Scan for the cell matching the given text and deliver its (X, Y) coordinate at center. 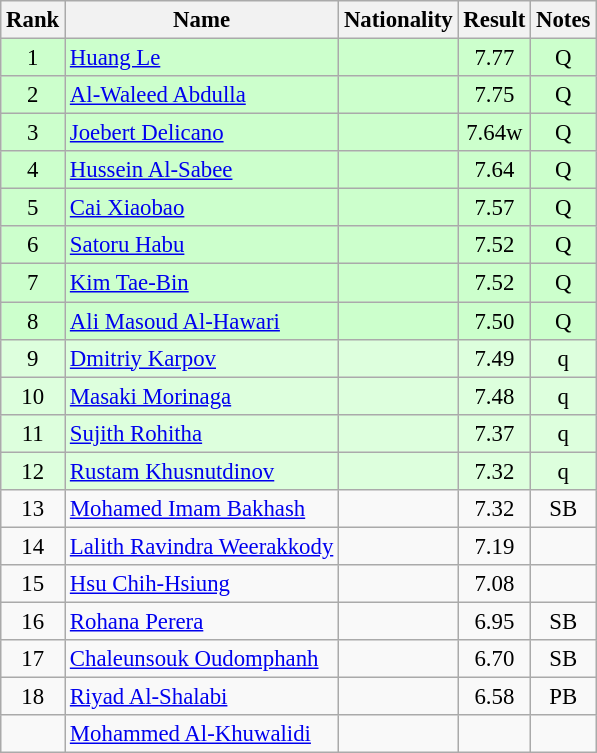
16 (33, 621)
7.64w (494, 133)
7.75 (494, 95)
3 (33, 133)
7.48 (494, 396)
Nationality (398, 20)
Riyad Al-Shalabi (202, 697)
Dmitriy Karpov (202, 358)
Result (494, 20)
Notes (564, 20)
Lalith Ravindra Weerakkody (202, 546)
17 (33, 659)
Hsu Chih-Hsiung (202, 584)
2 (33, 95)
1 (33, 58)
Masaki Morinaga (202, 396)
Satoru Habu (202, 245)
Hussein Al-Sabee (202, 170)
Sujith Rohitha (202, 433)
13 (33, 509)
7.49 (494, 358)
8 (33, 321)
Rustam Khusnutdinov (202, 471)
Huang Le (202, 58)
7 (33, 283)
Joebert Delicano (202, 133)
7.37 (494, 433)
4 (33, 170)
6.58 (494, 697)
Mohamed Imam Bakhash (202, 509)
11 (33, 433)
Name (202, 20)
Rank (33, 20)
Mohammed Al-Khuwalidi (202, 734)
14 (33, 546)
18 (33, 697)
7.77 (494, 58)
Kim Tae-Bin (202, 283)
12 (33, 471)
Cai Xiaobao (202, 208)
7.50 (494, 321)
15 (33, 584)
6.95 (494, 621)
7.57 (494, 208)
10 (33, 396)
PB (564, 697)
9 (33, 358)
6.70 (494, 659)
7.64 (494, 170)
6 (33, 245)
Al-Waleed Abdulla (202, 95)
Chaleunsouk Oudomphanh (202, 659)
5 (33, 208)
7.08 (494, 584)
Rohana Perera (202, 621)
7.19 (494, 546)
Ali Masoud Al-Hawari (202, 321)
